Scan for the cell matching the given text and deliver its (X, Y) coordinate at center. 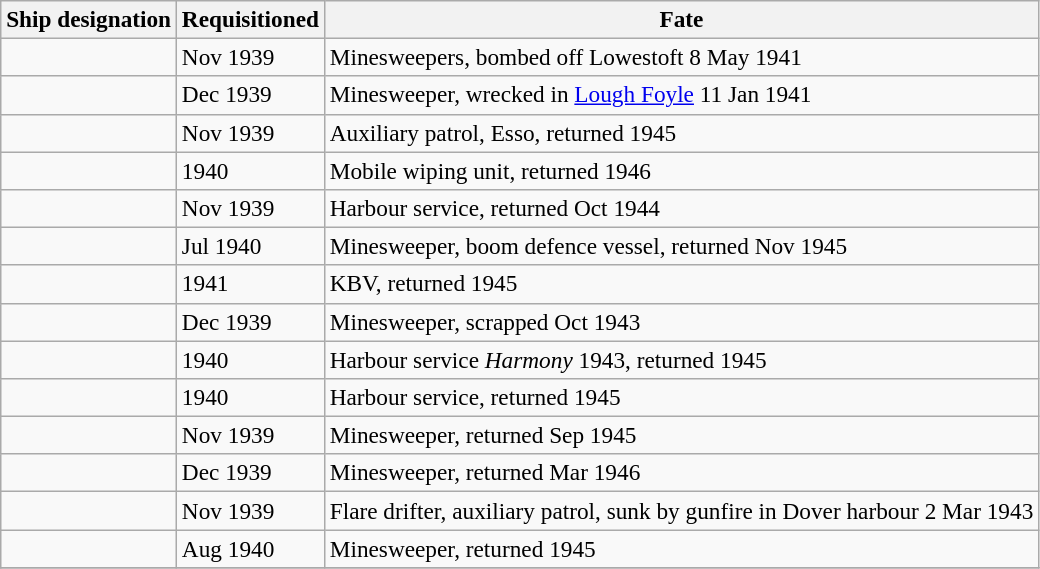
Jul 1940 (250, 246)
Fate (681, 19)
Auxiliary patrol, Esso, returned 1945 (681, 133)
Minesweeper, boom defence vessel, returned Nov 1945 (681, 246)
Harbour service, returned 1945 (681, 397)
Minesweeper, scrapped Oct 1943 (681, 322)
Mobile wiping unit, returned 1946 (681, 170)
Minesweepers, bombed off Lowestoft 8 May 1941 (681, 57)
Flare drifter, auxiliary patrol, sunk by gunfire in Dover harbour 2 Mar 1943 (681, 510)
Minesweeper, returned 1945 (681, 548)
Minesweeper, wrecked in Lough Foyle 11 Jan 1941 (681, 95)
Ship designation (89, 19)
Minesweeper, returned Mar 1946 (681, 473)
Requisitioned (250, 19)
Aug 1940 (250, 548)
Minesweeper, returned Sep 1945 (681, 435)
1941 (250, 284)
KBV, returned 1945 (681, 284)
Harbour service, returned Oct 1944 (681, 208)
Harbour service Harmony 1943, returned 1945 (681, 359)
